Extract the (X, Y) coordinate from the center of the cell holding the provided text.  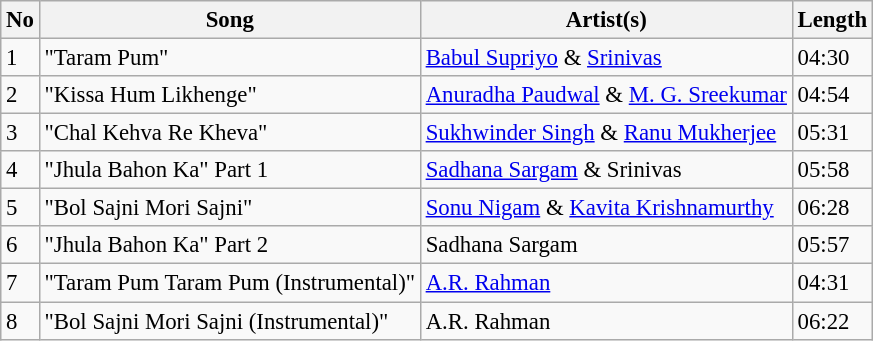
05:31 (832, 133)
2 (20, 95)
"Taram Pum" (230, 58)
"Bol Sajni Mori Sajni" (230, 208)
6 (20, 245)
"Jhula Bahon Ka" Part 1 (230, 170)
3 (20, 133)
"Jhula Bahon Ka" Part 2 (230, 245)
Sukhwinder Singh & Ranu Mukherjee (606, 133)
5 (20, 208)
Sadhana Sargam & Srinivas (606, 170)
7 (20, 283)
Artist(s) (606, 20)
06:28 (832, 208)
"Taram Pum Taram Pum (Instrumental)" (230, 283)
Babul Supriyo & Srinivas (606, 58)
06:22 (832, 321)
04:31 (832, 283)
Anuradha Paudwal & M. G. Sreekumar (606, 95)
Sonu Nigam & Kavita Krishnamurthy (606, 208)
05:57 (832, 245)
Length (832, 20)
04:30 (832, 58)
05:58 (832, 170)
"Chal Kehva Re Kheva" (230, 133)
"Kissa Hum Likhenge" (230, 95)
"Bol Sajni Mori Sajni (Instrumental)" (230, 321)
8 (20, 321)
1 (20, 58)
No (20, 20)
Sadhana Sargam (606, 245)
4 (20, 170)
04:54 (832, 95)
Song (230, 20)
